Return [X, Y] of the center of cell containing provided text 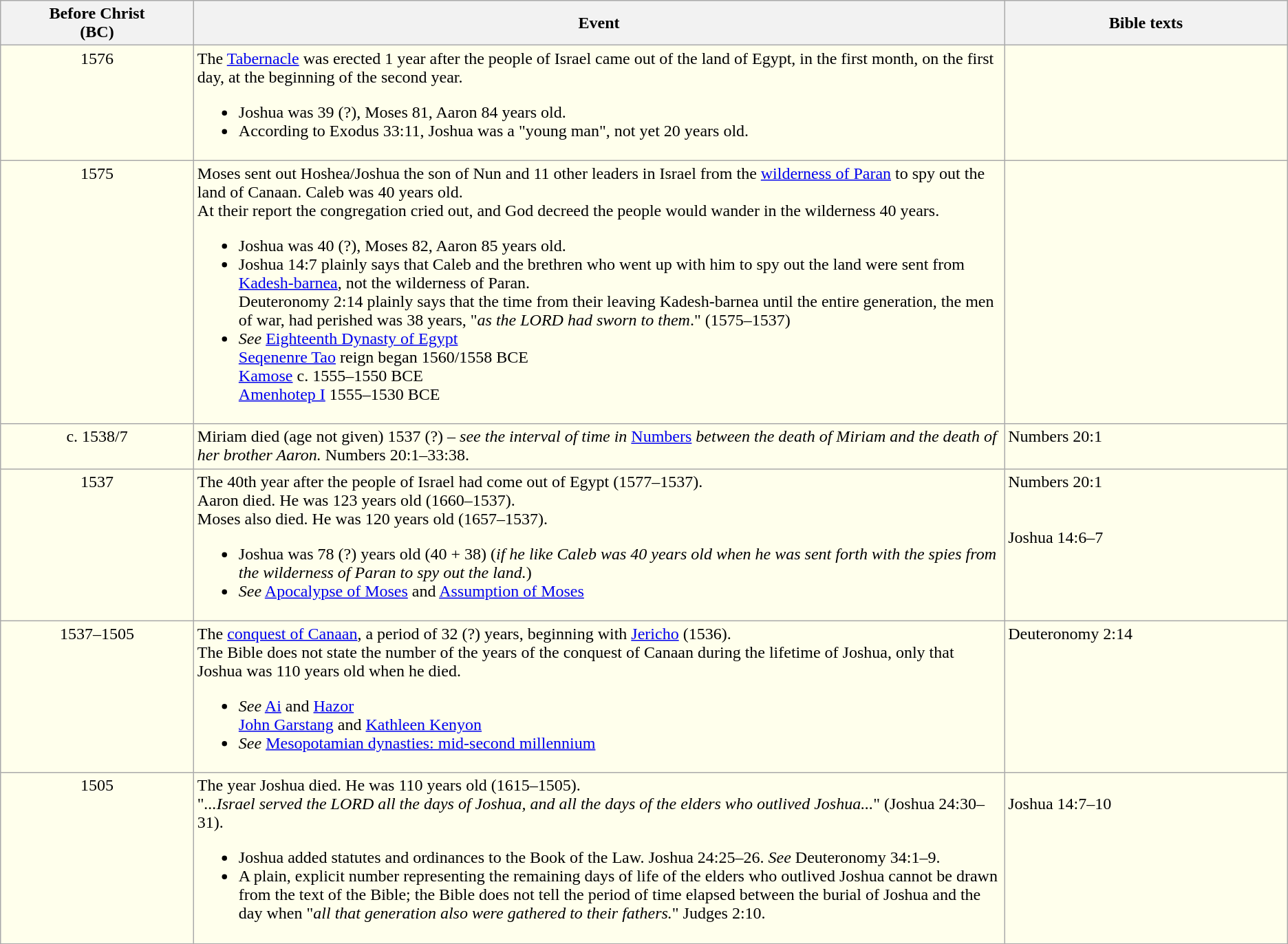
1576 [98, 103]
Bible texts [1146, 23]
Event [599, 23]
c. 1538/7 [98, 446]
Joshua 14:7–10 [1146, 858]
1537 [98, 545]
1575 [98, 292]
1505 [98, 858]
Before Christ(BC) [98, 23]
1537–1505 [98, 696]
Numbers 20:1 [1146, 446]
Numbers 20:1 Joshua 14:6–7 [1146, 545]
Deuteronomy 2:14 [1146, 696]
